Output the [x, y] coordinate of the center of the cell containing the given text.  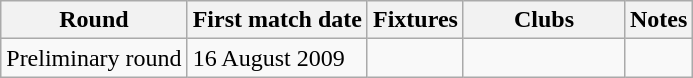
Notes [658, 20]
Round [94, 20]
16 August 2009 [277, 58]
First match date [277, 20]
Clubs [544, 20]
Preliminary round [94, 58]
Fixtures [415, 20]
